Provide the [x, y] coordinate of the cell's center where the given text is located.  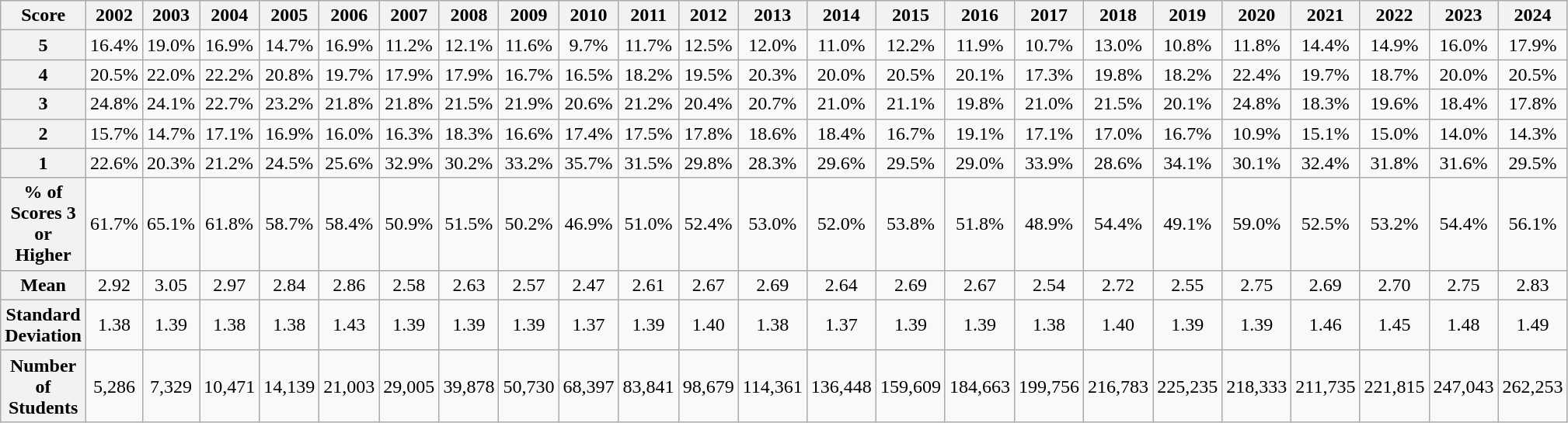
53.2% [1394, 224]
52.4% [709, 224]
22.4% [1257, 75]
2016 [979, 16]
21.1% [911, 104]
19.0% [171, 45]
Mean [44, 285]
29.6% [841, 163]
184,663 [979, 386]
247,043 [1464, 386]
114,361 [772, 386]
22.0% [171, 75]
31.5% [648, 163]
15.0% [1394, 133]
2.86 [350, 285]
12.2% [911, 45]
2015 [911, 16]
2.83 [1532, 285]
18.7% [1394, 75]
19.5% [709, 75]
199,756 [1049, 386]
11.7% [648, 45]
159,609 [911, 386]
11.2% [409, 45]
2.70 [1394, 285]
2.97 [230, 285]
22.7% [230, 104]
16.3% [409, 133]
2.55 [1187, 285]
9.7% [589, 45]
98,679 [709, 386]
34.1% [1187, 163]
211,735 [1326, 386]
24.1% [171, 104]
22.2% [230, 75]
2010 [589, 16]
50.9% [409, 224]
25.6% [350, 163]
2.58 [409, 285]
2014 [841, 16]
20.6% [589, 104]
15.1% [1326, 133]
14.0% [1464, 133]
23.2% [289, 104]
58.4% [350, 224]
2022 [1394, 16]
68,397 [589, 386]
2008 [469, 16]
2006 [350, 16]
2023 [1464, 16]
22.6% [113, 163]
% of Scores 3 or Higher [44, 224]
28.6% [1119, 163]
2.47 [589, 285]
31.8% [1394, 163]
2024 [1532, 16]
13.0% [1119, 45]
14.3% [1532, 133]
2003 [171, 16]
52.5% [1326, 224]
16.6% [528, 133]
58.7% [289, 224]
11.8% [1257, 45]
52.0% [841, 224]
2012 [709, 16]
2.64 [841, 285]
14.9% [1394, 45]
2.84 [289, 285]
2.63 [469, 285]
61.7% [113, 224]
30.2% [469, 163]
11.6% [528, 45]
49.1% [1187, 224]
2019 [1187, 16]
59.0% [1257, 224]
262,253 [1532, 386]
51.8% [979, 224]
Score [44, 16]
17.0% [1119, 133]
10.9% [1257, 133]
29.0% [979, 163]
10.8% [1187, 45]
11.0% [841, 45]
225,235 [1187, 386]
10.7% [1049, 45]
2017 [1049, 16]
3.05 [171, 285]
19.1% [979, 133]
46.9% [589, 224]
2.92 [113, 285]
2021 [1326, 16]
2018 [1119, 16]
21,003 [350, 386]
1.45 [1394, 324]
48.9% [1049, 224]
1.48 [1464, 324]
136,448 [841, 386]
33.2% [528, 163]
12.5% [709, 45]
2.72 [1119, 285]
1.43 [350, 324]
18.6% [772, 133]
2020 [1257, 16]
2011 [648, 16]
2002 [113, 16]
10,471 [230, 386]
20.8% [289, 75]
15.7% [113, 133]
51.5% [469, 224]
29.8% [709, 163]
2005 [289, 16]
2013 [772, 16]
21.9% [528, 104]
2009 [528, 16]
61.8% [230, 224]
1.46 [1326, 324]
7,329 [171, 386]
53.8% [911, 224]
32.9% [409, 163]
2.54 [1049, 285]
221,815 [1394, 386]
1 [44, 163]
53.0% [772, 224]
17.5% [648, 133]
16.5% [589, 75]
17.3% [1049, 75]
14.4% [1326, 45]
51.0% [648, 224]
1.49 [1532, 324]
Number of Students [44, 386]
29,005 [409, 386]
17.4% [589, 133]
218,333 [1257, 386]
65.1% [171, 224]
19.6% [1394, 104]
216,783 [1119, 386]
32.4% [1326, 163]
2.57 [528, 285]
31.6% [1464, 163]
12.1% [469, 45]
20.7% [772, 104]
24.5% [289, 163]
83,841 [648, 386]
12.0% [772, 45]
14,139 [289, 386]
20.4% [709, 104]
16.4% [113, 45]
50.2% [528, 224]
11.9% [979, 45]
5 [44, 45]
2007 [409, 16]
56.1% [1532, 224]
39,878 [469, 386]
2004 [230, 16]
Standard Deviation [44, 324]
35.7% [589, 163]
2.61 [648, 285]
28.3% [772, 163]
5,286 [113, 386]
4 [44, 75]
30.1% [1257, 163]
50,730 [528, 386]
2 [44, 133]
33.9% [1049, 163]
3 [44, 104]
